Provide the [X, Y] coordinate of the cell's center where the given text is located.  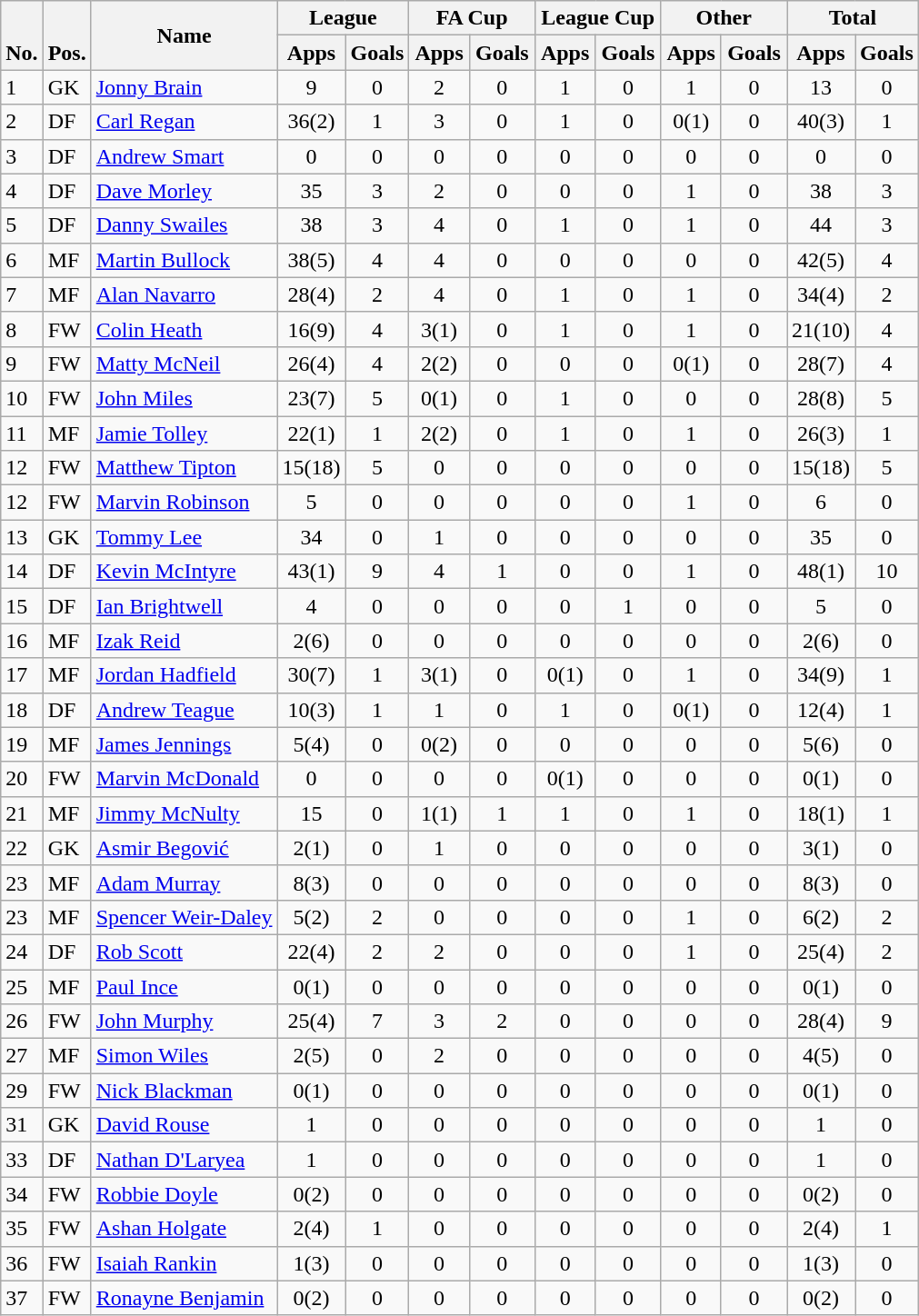
Izak Reid [184, 641]
Spencer Weir-Daley [184, 917]
22 [22, 848]
Nathan D'Laryea [184, 1160]
League Cup [598, 18]
30(7) [311, 675]
Ronayne Benjamin [184, 1298]
No. [22, 35]
8 [22, 329]
Name [184, 35]
Nick Blackman [184, 1091]
21(10) [822, 329]
Jamie Tolley [184, 434]
Adam Murray [184, 882]
44 [822, 225]
Andrew Teague [184, 710]
Paul Ince [184, 986]
FA Cup [473, 18]
John Miles [184, 398]
16 [22, 641]
4(5) [822, 1056]
26(3) [822, 434]
42(5) [822, 260]
5(6) [822, 744]
48(1) [822, 572]
31 [22, 1125]
20 [22, 779]
22(4) [311, 952]
Jordan Hadfield [184, 675]
25 [22, 986]
18(1) [822, 813]
League [344, 18]
Ashan Holgate [184, 1229]
Danny Swailes [184, 225]
6(2) [822, 917]
2(1) [311, 848]
36 [22, 1263]
Marvin Robinson [184, 503]
23(7) [311, 398]
16(9) [311, 329]
43(1) [311, 572]
Rob Scott [184, 952]
19 [22, 744]
18 [22, 710]
10(3) [311, 710]
5(4) [311, 744]
Other [724, 18]
Colin Heath [184, 329]
Robbie Doyle [184, 1194]
14 [22, 572]
26(4) [311, 364]
33 [22, 1160]
James Jennings [184, 744]
Carl Regan [184, 122]
2(5) [311, 1056]
11 [22, 434]
Total [853, 18]
John Murphy [184, 1022]
38(5) [311, 260]
34(4) [822, 294]
40(3) [822, 122]
27 [22, 1056]
Andrew Smart [184, 156]
28(8) [822, 398]
Dave Morley [184, 191]
12(4) [822, 710]
Simon Wiles [184, 1056]
36(2) [311, 122]
Isaiah Rankin [184, 1263]
26 [22, 1022]
29 [22, 1091]
17 [22, 675]
22(1) [311, 434]
24 [22, 952]
Pos. [67, 35]
Matthew Tipton [184, 468]
34(9) [822, 675]
Marvin McDonald [184, 779]
37 [22, 1298]
Matty McNeil [184, 364]
Jimmy McNulty [184, 813]
David Rouse [184, 1125]
1(1) [440, 813]
Asmir Begović [184, 848]
28(7) [822, 364]
Tommy Lee [184, 537]
Alan Navarro [184, 294]
Jonny Brain [184, 87]
21 [22, 813]
5(2) [311, 917]
Martin Bullock [184, 260]
Ian Brightwell [184, 606]
Kevin McIntyre [184, 572]
